Output the [X, Y] coordinate of the center of the cell containing the given text.  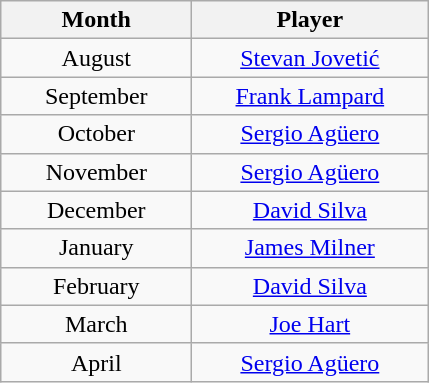
Stevan Jovetić [310, 58]
James Milner [310, 248]
September [96, 96]
November [96, 172]
Joe Hart [310, 324]
Month [96, 20]
Player [310, 20]
Frank Lampard [310, 96]
December [96, 210]
February [96, 286]
March [96, 324]
August [96, 58]
October [96, 134]
April [96, 362]
January [96, 248]
